Provide the [X, Y] coordinate of the cell's center where the given text is located.  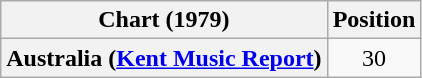
Australia (Kent Music Report) [164, 58]
Chart (1979) [164, 20]
Position [374, 20]
30 [374, 58]
